Return the [X, Y] coordinate for the center point of the cell that contains the specified text.  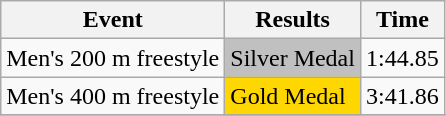
Results [293, 20]
Men's 200 m freestyle [113, 58]
Gold Medal [293, 96]
1:44.85 [402, 58]
Men's 400 m freestyle [113, 96]
Time [402, 20]
Event [113, 20]
3:41.86 [402, 96]
Silver Medal [293, 58]
